Detect which cell encompasses the target text, then output its [X, Y] center coordinate. 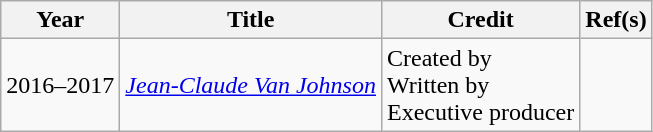
Ref(s) [616, 20]
Year [60, 20]
Credit [480, 20]
Jean-Claude Van Johnson [251, 85]
Title [251, 20]
Created byWritten byExecutive producer [480, 85]
2016–2017 [60, 85]
